Search for the cell housing the specified text and yield its (X, Y) center coordinate. 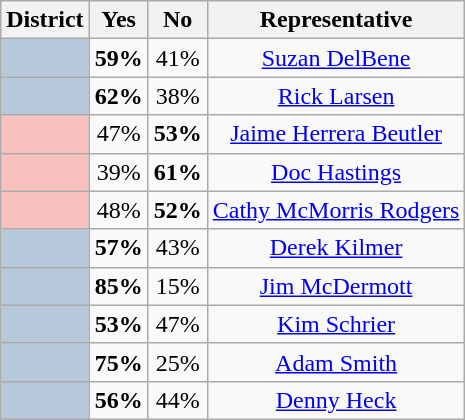
43% (178, 248)
62% (118, 96)
44% (178, 400)
Derek Kilmer (336, 248)
25% (178, 362)
61% (178, 172)
Jim McDermott (336, 286)
Kim Schrier (336, 324)
District (45, 20)
85% (118, 286)
52% (178, 210)
Doc Hastings (336, 172)
Suzan DelBene (336, 58)
Cathy McMorris Rodgers (336, 210)
39% (118, 172)
Rick Larsen (336, 96)
15% (178, 286)
No (178, 20)
Adam Smith (336, 362)
Denny Heck (336, 400)
57% (118, 248)
41% (178, 58)
56% (118, 400)
59% (118, 58)
48% (118, 210)
Yes (118, 20)
38% (178, 96)
Jaime Herrera Beutler (336, 134)
75% (118, 362)
Representative (336, 20)
